Extract the [x, y] coordinate from the center of the cell holding the provided text.  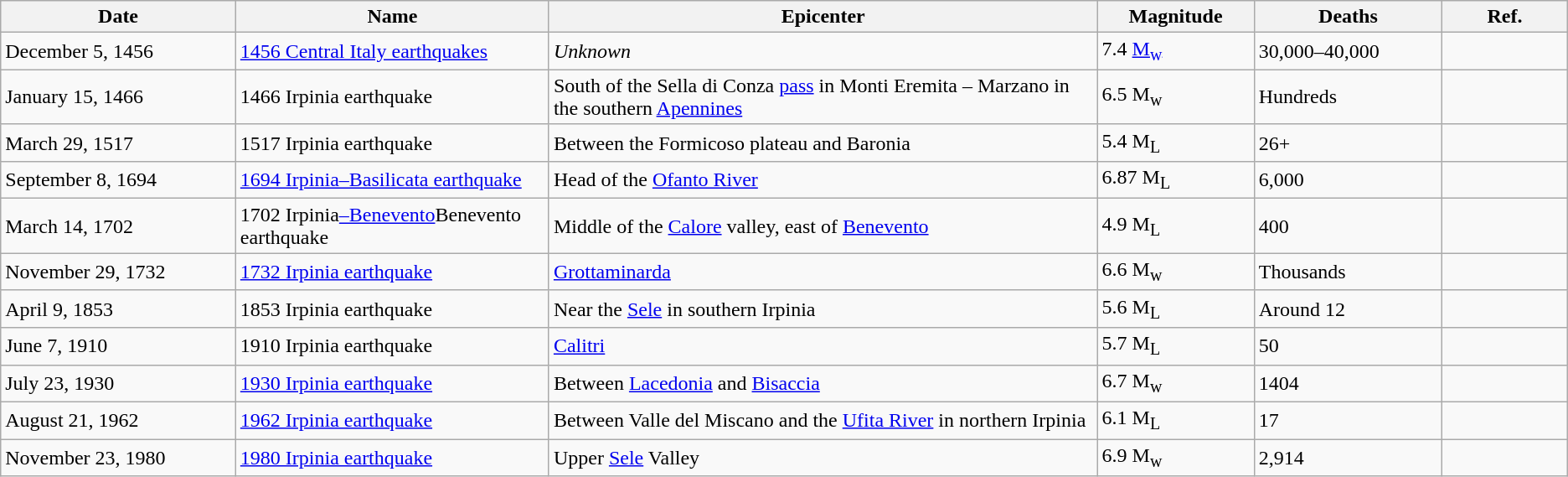
30,000–40,000 [1348, 51]
6,000 [1348, 180]
26+ [1348, 143]
1517 Irpinia earthquake [392, 143]
1980 Irpinia earthquake [392, 458]
South of the Sella di Conza pass in Monti Eremita – Marzano in the southern Apennines [823, 97]
17 [1348, 420]
5.7 ML [1176, 346]
400 [1348, 226]
1853 Irpinia earthquake [392, 308]
September 8, 1694 [119, 180]
August 21, 1962 [119, 420]
November 29, 1732 [119, 272]
Unknown [823, 51]
4.9 ML [1176, 226]
1466 Irpinia earthquake [392, 97]
Epicenter [823, 17]
2,914 [1348, 458]
Between the Formicoso plateau and Baronia [823, 143]
1930 Irpinia earthquake [392, 383]
6.7 Mw [1176, 383]
6.9 Mw [1176, 458]
1694 Irpinia–Basilicata earthquake [392, 180]
7.4 Mw [1176, 51]
Hundreds [1348, 97]
Around 12 [1348, 308]
6.87 ML [1176, 180]
July 23, 1930 [119, 383]
50 [1348, 346]
Date [119, 17]
March 14, 1702 [119, 226]
5.6 ML [1176, 308]
Between Lacedonia and Bisaccia [823, 383]
1910 Irpinia earthquake [392, 346]
June 7, 1910 [119, 346]
Grottaminarda [823, 272]
1702 Irpinia–BeneventoBenevento earthquake [392, 226]
March 29, 1517 [119, 143]
1732 Irpinia earthquake [392, 272]
Name [392, 17]
Magnitude [1176, 17]
1404 [1348, 383]
Middle of the Calore valley, east of Benevento [823, 226]
Head of the Ofanto River [823, 180]
January 15, 1466 [119, 97]
December 5, 1456 [119, 51]
6.6 Mw [1176, 272]
5.4 ML [1176, 143]
1962 Irpinia earthquake [392, 420]
1456 Central Italy earthquakes [392, 51]
Deaths [1348, 17]
Between Valle del Miscano and the Ufita River in northern Irpinia [823, 420]
November 23, 1980 [119, 458]
Thousands [1348, 272]
6.5 Mw [1176, 97]
April 9, 1853 [119, 308]
6.1 ML [1176, 420]
Calitri [823, 346]
Upper Sele Valley [823, 458]
Near the Sele in southern Irpinia [823, 308]
Ref. [1505, 17]
